Identify which cell holds the provided text, then report its (X, Y) central coordinate. 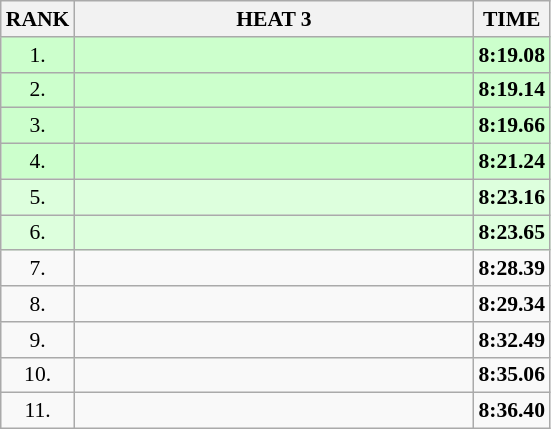
8:19.14 (512, 90)
8:28.39 (512, 269)
8:23.65 (512, 233)
11. (38, 411)
RANK (38, 19)
10. (38, 375)
3. (38, 126)
8:29.34 (512, 304)
TIME (512, 19)
8:19.66 (512, 126)
8:19.08 (512, 55)
2. (38, 90)
8:23.16 (512, 197)
8:32.49 (512, 340)
6. (38, 233)
1. (38, 55)
HEAT 3 (274, 19)
8:35.06 (512, 375)
9. (38, 340)
8:21.24 (512, 162)
8:36.40 (512, 411)
8. (38, 304)
5. (38, 197)
4. (38, 162)
7. (38, 269)
